Return [X, Y] of the center of cell containing provided text 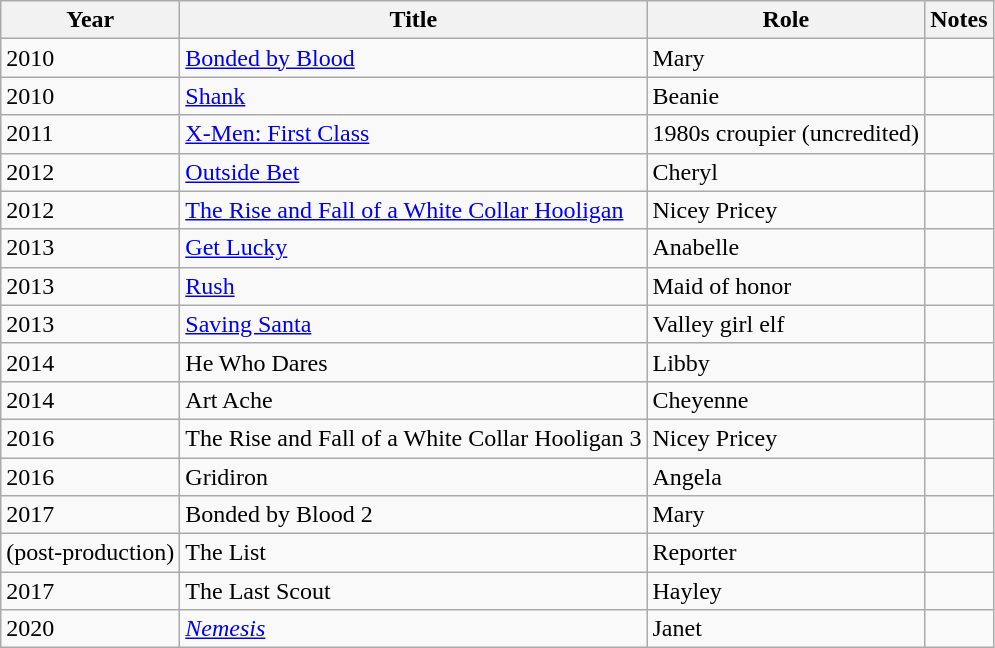
Role [786, 20]
Gridiron [414, 477]
Maid of honor [786, 286]
Bonded by Blood [414, 58]
Get Lucky [414, 248]
Hayley [786, 591]
Saving Santa [414, 324]
He Who Dares [414, 362]
The Rise and Fall of a White Collar Hooligan [414, 210]
Reporter [786, 553]
The Last Scout [414, 591]
(post-production) [90, 553]
Outside Bet [414, 172]
Art Ache [414, 400]
X-Men: First Class [414, 134]
2020 [90, 629]
Janet [786, 629]
2011 [90, 134]
Bonded by Blood 2 [414, 515]
Anabelle [786, 248]
Nemesis [414, 629]
The List [414, 553]
Libby [786, 362]
Beanie [786, 96]
Rush [414, 286]
Angela [786, 477]
Valley girl elf [786, 324]
Notes [959, 20]
Cheryl [786, 172]
1980s croupier (uncredited) [786, 134]
Title [414, 20]
Shank [414, 96]
Cheyenne [786, 400]
The Rise and Fall of a White Collar Hooligan 3 [414, 438]
Year [90, 20]
